Scan for the cell matching the given text and deliver its (x, y) coordinate at center. 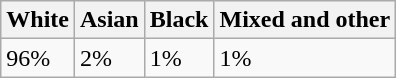
White (38, 20)
Black (179, 20)
Mixed and other (305, 20)
Asian (109, 20)
2% (109, 58)
96% (38, 58)
